From the cell containing the given text, extract its center point as [X, Y] coordinate. 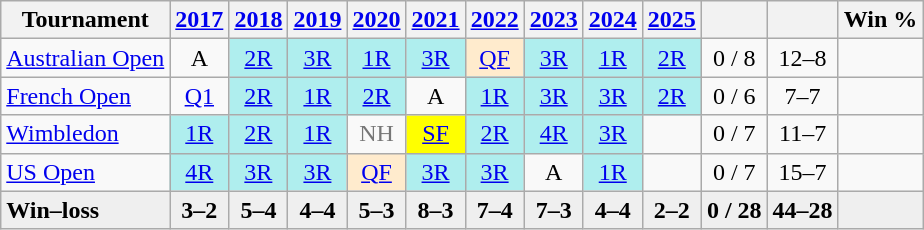
French Open [86, 96]
US Open [86, 172]
0 / 8 [734, 58]
2021 [436, 20]
SF [436, 134]
Australian Open [86, 58]
0 / 28 [734, 210]
2020 [376, 20]
2018 [258, 20]
2024 [612, 20]
5–3 [376, 210]
Win–loss [86, 210]
44–28 [802, 210]
7–7 [802, 96]
Tournament [86, 20]
Win % [880, 20]
0 / 6 [734, 96]
Q1 [200, 96]
11–7 [802, 134]
3–2 [200, 210]
2017 [200, 20]
7–3 [554, 210]
8–3 [436, 210]
2023 [554, 20]
NH [376, 134]
7–4 [494, 210]
15–7 [802, 172]
2025 [672, 20]
Wimbledon [86, 134]
5–4 [258, 210]
12–8 [802, 58]
2019 [318, 20]
2–2 [672, 210]
2022 [494, 20]
